Provide the (X, Y) coordinate of the cell's center where the given text is located.  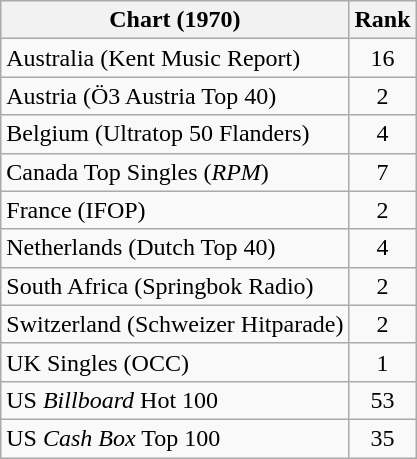
South Africa (Springbok Radio) (175, 286)
Rank (382, 20)
35 (382, 438)
Switzerland (Schweizer Hitparade) (175, 324)
Canada Top Singles (RPM) (175, 172)
UK Singles (OCC) (175, 362)
1 (382, 362)
Chart (1970) (175, 20)
Austria (Ö3 Austria Top 40) (175, 96)
Netherlands (Dutch Top 40) (175, 248)
US Billboard Hot 100 (175, 400)
Australia (Kent Music Report) (175, 58)
Belgium (Ultratop 50 Flanders) (175, 134)
7 (382, 172)
53 (382, 400)
16 (382, 58)
US Cash Box Top 100 (175, 438)
France (IFOP) (175, 210)
